Pinpoint the cell where the given text exists, returning its (X, Y) midpoint coordinate. 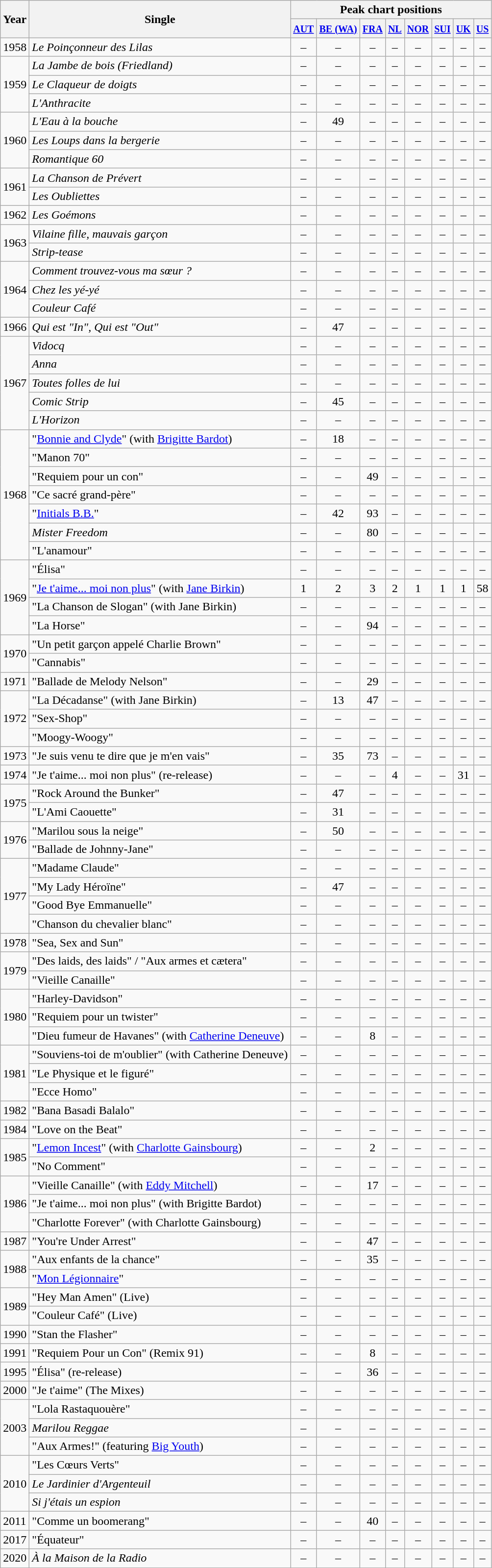
Anna (160, 364)
"Love on the Beat" (160, 1129)
1990 (15, 1334)
17 (372, 1185)
73 (372, 756)
"Bonnie and Clyde" (with Brigitte Bardot) (160, 439)
Le Jardinier d'Argenteuil (160, 1484)
Single (160, 19)
58 (482, 588)
"Je suis venu te dire que je m'en vais" (160, 756)
Mister Freedom (160, 532)
L'Horizon (160, 420)
AUT (304, 28)
"Vieille Canaille" (160, 980)
"Cannabis" (160, 663)
"La Décadanse" (with Jane Birkin) (160, 700)
"La Horse" (160, 625)
"Marilou sous la neige" (160, 831)
1979 (15, 971)
"Rock Around the Bunker" (160, 793)
4 (395, 774)
Peak chart positions (391, 10)
"Mon Légionnaire" (160, 1278)
Les Oubliettes (160, 196)
NOR (418, 28)
"Initials B.B." (160, 513)
"Les Cœurs Verts" (160, 1465)
"Requiem Pour un Con" (Remix 91) (160, 1353)
Qui est "In", Qui est "Out" (160, 327)
1985 (15, 1157)
1969 (15, 597)
BE (WA) (338, 28)
US (482, 28)
Strip-tease (160, 252)
"Équateur" (160, 1540)
2000 (15, 1390)
À la Maison de la Radio (160, 1558)
1959 (15, 84)
Comment trouvez-vous ma sœur ? (160, 271)
L'Anthracite (160, 103)
1976 (15, 840)
1964 (15, 290)
La Chanson de Prévert (160, 177)
"Je t'aime... moi non plus" (with Brigitte Bardot) (160, 1204)
1981 (15, 1073)
Le Claqueur de doigts (160, 84)
40 (372, 1521)
1984 (15, 1129)
94 (372, 625)
1982 (15, 1110)
"Souviens-toi de m'oublier" (with Catherine Deneuve) (160, 1054)
"Ce sacré grand-père" (160, 495)
"Couleur Café" (Live) (160, 1316)
1968 (15, 495)
1961 (15, 187)
1988 (15, 1269)
1971 (15, 681)
"Sex-Shop" (160, 719)
1986 (15, 1204)
"Élisa" (re-release) (160, 1371)
"Ecce Homo" (160, 1092)
"L'anamour" (160, 551)
Toutes folles de lui (160, 383)
"Good Bye Emmanuelle" (160, 905)
1987 (15, 1241)
"Un petit garçon appelé Charlie Brown" (160, 644)
80 (372, 532)
"La Chanson de Slogan" (with Jane Birkin) (160, 607)
"Je t'aime... moi non plus" (with Jane Birkin) (160, 588)
1991 (15, 1353)
Les Goémons (160, 215)
"Je t'aime" (The Mixes) (160, 1390)
2011 (15, 1521)
"Aux Armes!" (featuring Big Youth) (160, 1446)
Romantique 60 (160, 159)
"Lola Rastaquouère" (160, 1409)
SUI (443, 28)
1962 (15, 215)
Le Poinçonneur des Lilas (160, 47)
"Ballade de Melody Nelson" (160, 681)
2017 (15, 1540)
"Sea, Sex and Sun" (160, 943)
1967 (15, 383)
"Ballade de Johnny-Jane" (160, 849)
"Vieille Canaille" (with Eddy Mitchell) (160, 1185)
29 (372, 681)
1977 (15, 896)
"Élisa" (160, 570)
42 (338, 513)
NL (395, 28)
"Chanson du chevalier blanc" (160, 924)
1963 (15, 243)
1975 (15, 802)
1980 (15, 1017)
18 (338, 439)
La Jambe de bois (Friedland) (160, 66)
1960 (15, 140)
1989 (15, 1306)
"Des laids, des laids" / "Aux armes et cætera" (160, 961)
Chez les yé-yé (160, 290)
1970 (15, 653)
1995 (15, 1371)
36 (372, 1371)
Year (15, 19)
"Manon 70" (160, 457)
93 (372, 513)
3 (372, 588)
Les Loups dans la bergerie (160, 140)
"Le Physique et le figuré" (160, 1073)
Couleur Café (160, 308)
"Harley-Davidson" (160, 998)
1978 (15, 943)
"Bana Basadi Balalo" (160, 1110)
"Requiem pour un twister" (160, 1017)
Comic Strip (160, 401)
"Stan the Flasher" (160, 1334)
"You're Under Arrest" (160, 1241)
Vidocq (160, 346)
UK (464, 28)
"My Lady Héroïne" (160, 887)
2020 (15, 1558)
"Dieu fumeur de Havanes" (with Catherine Deneuve) (160, 1036)
"Lemon Incest" (with Charlotte Gainsbourg) (160, 1148)
"L'Ami Caouette" (160, 812)
FRA (372, 28)
"Aux enfants de la chance" (160, 1260)
1958 (15, 47)
2010 (15, 1484)
"Moogy-Woogy" (160, 737)
1972 (15, 719)
1966 (15, 327)
"Madame Claude" (160, 868)
Marilou Reggae (160, 1428)
50 (338, 831)
2003 (15, 1427)
"Je t'aime... moi non plus" (re-release) (160, 774)
1973 (15, 756)
13 (338, 700)
"No Comment" (160, 1167)
45 (338, 401)
Vilaine fille, mauvais garçon (160, 234)
Si j'étais un espion (160, 1502)
"Comme un boomerang" (160, 1521)
"Requiem pour un con" (160, 476)
"Charlotte Forever" (with Charlotte Gainsbourg) (160, 1222)
1974 (15, 774)
L'Eau à la bouche (160, 122)
"Hey Man Amen" (Live) (160, 1297)
